Identify which cell holds the provided text, then report its [X, Y] central coordinate. 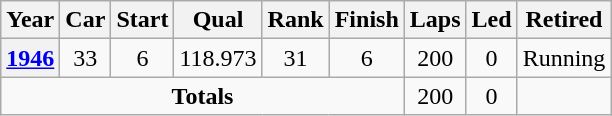
33 [86, 58]
Start [142, 20]
Finish [366, 20]
Laps [435, 20]
1946 [30, 58]
Totals [203, 96]
31 [296, 58]
Retired [564, 20]
118.973 [218, 58]
Running [564, 58]
Car [86, 20]
Led [492, 20]
Qual [218, 20]
Year [30, 20]
Rank [296, 20]
